Capture the cell that displays the provided text and extract its (X, Y) central coordinate. 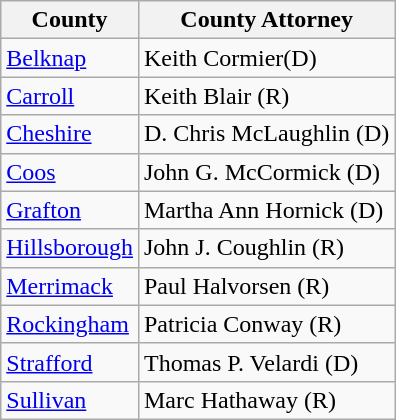
Sullivan (70, 400)
Belknap (70, 58)
County Attorney (266, 20)
Thomas P. Velardi (D) (266, 362)
County (70, 20)
Martha Ann Hornick (D) (266, 210)
John J. Coughlin (R) (266, 248)
Keith Cormier(D) (266, 58)
Keith Blair (R) (266, 96)
Rockingham (70, 324)
John G. McCormick (D) (266, 172)
D. Chris McLaughlin (D) (266, 134)
Paul Halvorsen (R) (266, 286)
Marc Hathaway (R) (266, 400)
Hillsborough (70, 248)
Cheshire (70, 134)
Grafton (70, 210)
Carroll (70, 96)
Patricia Conway (R) (266, 324)
Coos (70, 172)
Merrimack (70, 286)
Strafford (70, 362)
